Detect which cell encompasses the target text, then output its (x, y) center coordinate. 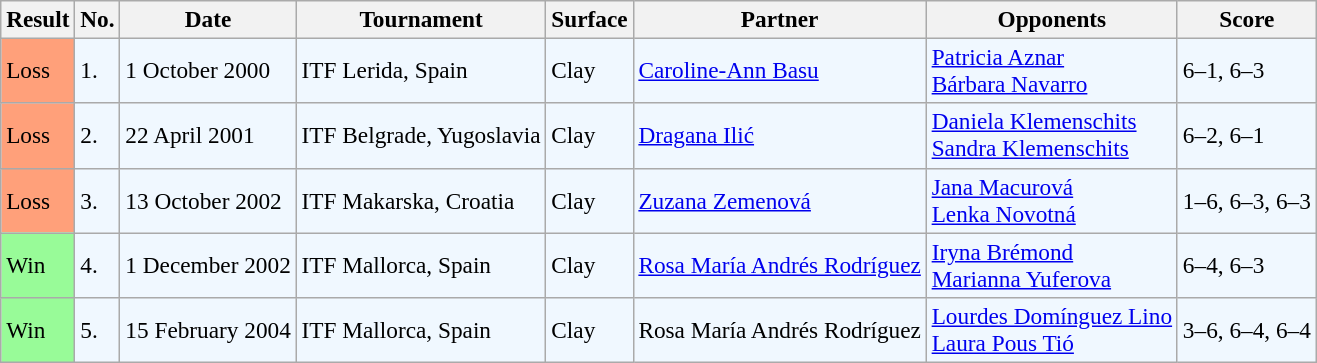
1. (98, 70)
Surface (590, 19)
6–4, 6–3 (1246, 264)
Zuzana Zemenová (780, 200)
Daniela Klemenschits Sandra Klemenschits (1052, 136)
6–1, 6–3 (1246, 70)
15 February 2004 (208, 330)
ITF Makarska, Croatia (421, 200)
Opponents (1052, 19)
Iryna Brémond Marianna Yuferova (1052, 264)
Result (38, 19)
Jana Macurová Lenka Novotná (1052, 200)
2. (98, 136)
Tournament (421, 19)
3–6, 6–4, 6–4 (1246, 330)
3. (98, 200)
1 October 2000 (208, 70)
ITF Lerida, Spain (421, 70)
No. (98, 19)
Partner (780, 19)
1 December 2002 (208, 264)
Caroline-Ann Basu (780, 70)
4. (98, 264)
13 October 2002 (208, 200)
Date (208, 19)
22 April 2001 (208, 136)
Score (1246, 19)
5. (98, 330)
1–6, 6–3, 6–3 (1246, 200)
Lourdes Domínguez Lino Laura Pous Tió (1052, 330)
6–2, 6–1 (1246, 136)
ITF Belgrade, Yugoslavia (421, 136)
Patricia Aznar Bárbara Navarro (1052, 70)
Dragana Ilić (780, 136)
